Extract the [x, y] coordinate from the center of the cell holding the provided text.  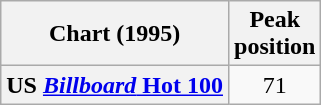
US Billboard Hot 100 [115, 85]
71 [275, 85]
Peak position [275, 34]
Chart (1995) [115, 34]
